Identify which cell holds the provided text, then report its [x, y] central coordinate. 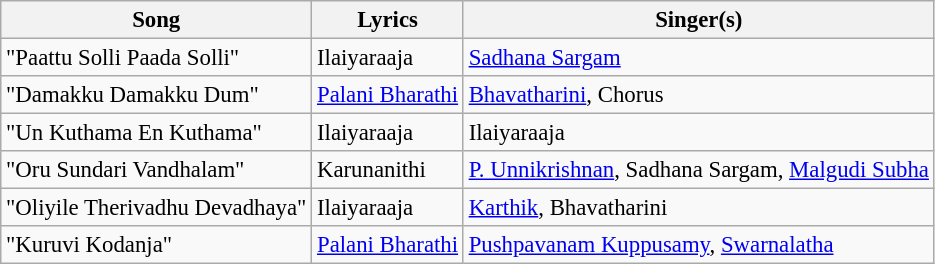
Bhavatharini, Chorus [698, 95]
Singer(s) [698, 20]
Pushpavanam Kuppusamy, Swarnalatha [698, 245]
P. Unnikrishnan, Sadhana Sargam, Malgudi Subha [698, 170]
"Paattu Solli Paada Solli" [156, 58]
Karthik, Bhavatharini [698, 208]
"Oliyile Therivadhu Devadhaya" [156, 208]
Song [156, 20]
"Oru Sundari Vandhalam" [156, 170]
Sadhana Sargam [698, 58]
Karunanithi [388, 170]
"Un Kuthama En Kuthama" [156, 133]
"Damakku Damakku Dum" [156, 95]
"Kuruvi Kodanja" [156, 245]
Lyrics [388, 20]
